Determine the [x, y] coordinate at the center of the cell enclosing the given text.  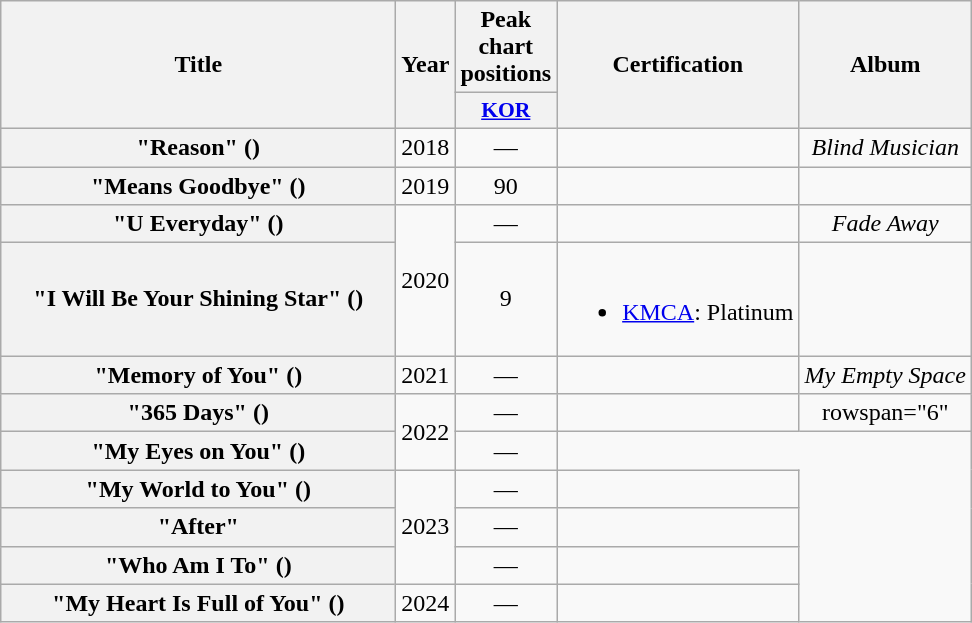
My Empty Space [885, 375]
2022 [426, 432]
Year [426, 65]
"I Will Be Your Shining Star" () [198, 300]
"My Heart Is Full of You" () [198, 603]
2018 [426, 147]
2024 [426, 603]
"U Everyday" () [198, 224]
"Reason" () [198, 147]
KOR [506, 111]
rowspan="6" [885, 413]
"My World to You" () [198, 489]
Blind Musician [885, 147]
"My Eyes on You" () [198, 451]
"365 Days" () [198, 413]
2019 [426, 185]
9 [506, 300]
Certification [678, 65]
Fade Away [885, 224]
Title [198, 65]
KMCA: Platinum [678, 300]
90 [506, 185]
Album [885, 65]
"After" [198, 527]
Peak chart positions [506, 47]
"Who Am I To" () [198, 565]
2020 [426, 280]
2023 [426, 527]
"Means Goodbye" () [198, 185]
2021 [426, 375]
"Memory of You" () [198, 375]
